Extract the [X, Y] coordinate from the center of the cell holding the provided text.  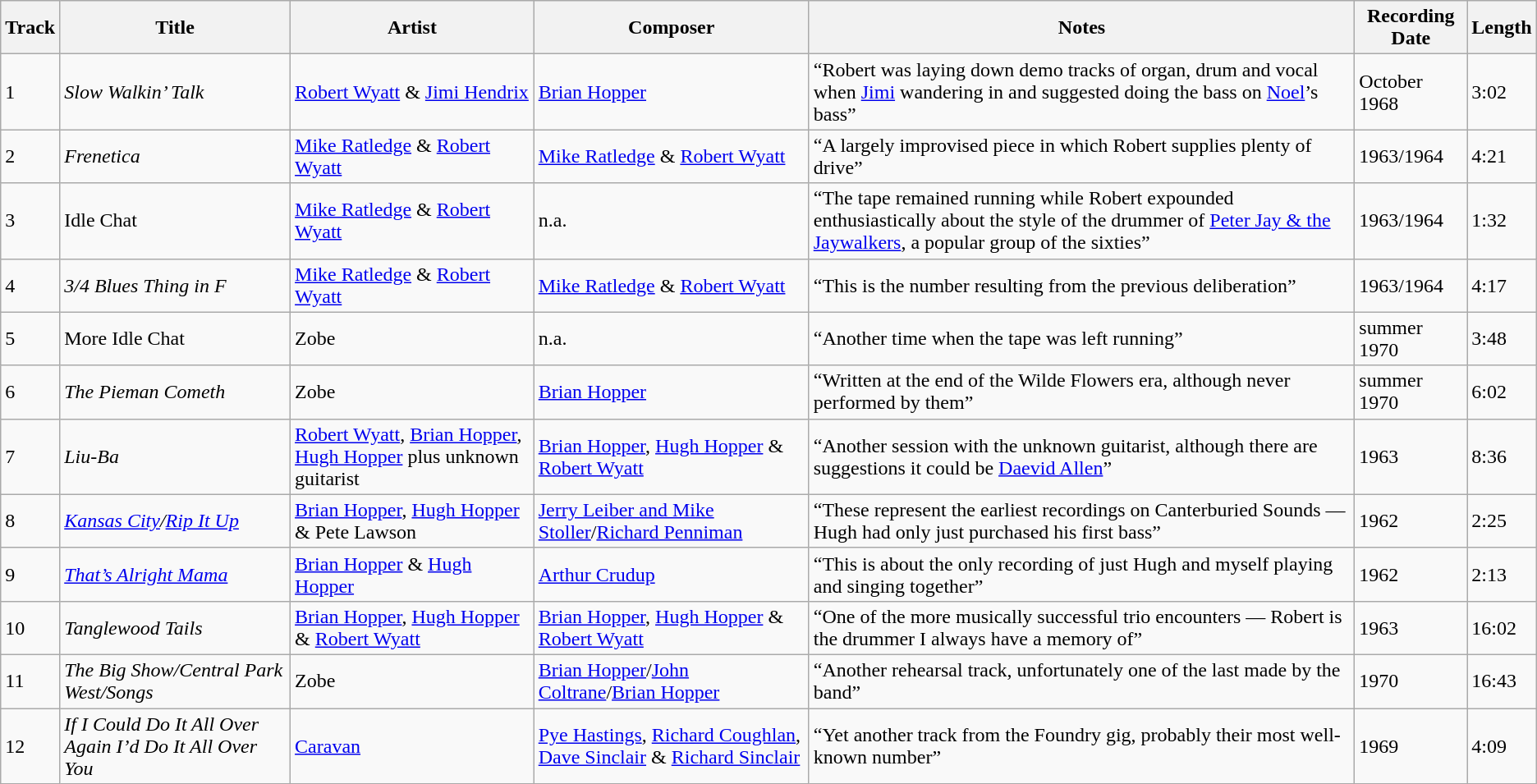
Pye Hastings, Richard Coughlan, Dave Sinclair & Richard Sinclair [672, 745]
10 [30, 627]
2:25 [1502, 520]
Robert Wyatt & Jimi Hendrix [412, 92]
3:48 [1502, 338]
“Robert was laying down demo tracks of organ, drum and vocal when Jimi wandering in and suggested doing the bass on Noel’s bass” [1082, 92]
Liu-Ba [176, 456]
“Another session with the unknown guitarist, although there are suggestions it could be Daevid Allen” [1082, 456]
Length [1502, 28]
Jerry Leiber and Mike Stoller/Richard Penniman [672, 520]
5 [30, 338]
1 [30, 92]
Idle Chat [176, 221]
“Yet another track from the Foundry gig, probably their most well-known number” [1082, 745]
Brian Hopper/John Coltrane/Brian Hopper [672, 681]
Robert Wyatt, Brian Hopper, Hugh Hopper plus unknown guitarist [412, 456]
12 [30, 745]
Brian Hopper, Hugh Hopper & Pete Lawson [412, 520]
“This is about the only recording of just Hugh and myself playing and singing together” [1082, 575]
Brian Hopper & Hugh Hopper [412, 575]
Title [176, 28]
6:02 [1502, 392]
“Another time when the tape was left running” [1082, 338]
“Another rehearsal track, unfortunately one of the last made by the band” [1082, 681]
8:36 [1502, 456]
1:32 [1502, 221]
4:17 [1502, 286]
Track [30, 28]
16:02 [1502, 627]
7 [30, 456]
Slow Walkin’ Talk [176, 92]
3 [30, 221]
Frenetica [176, 156]
“This is the number resulting from the previous deliberation” [1082, 286]
2:13 [1502, 575]
4:21 [1502, 156]
Notes [1082, 28]
Composer [672, 28]
The Pieman Cometh [176, 392]
6 [30, 392]
Artist [412, 28]
That’s Alright Mama [176, 575]
If I Could Do It All Over Again I’d Do It All Over You [176, 745]
11 [30, 681]
1969 [1411, 745]
9 [30, 575]
“Written at the end of the Wilde Flowers era, although never performed by them” [1082, 392]
3:02 [1502, 92]
8 [30, 520]
2 [30, 156]
Arthur Crudup [672, 575]
Caravan [412, 745]
“These represent the earliest recordings on Canterburied Sounds — Hugh had only just purchased his first bass” [1082, 520]
4 [30, 286]
More Idle Chat [176, 338]
Tanglewood Tails [176, 627]
3/4 Blues Thing in F [176, 286]
The Big Show/Central Park West/Songs [176, 681]
Recording Date [1411, 28]
“One of the more musically successful trio encounters — Robert is the drummer I always have a memory of” [1082, 627]
16:43 [1502, 681]
4:09 [1502, 745]
Kansas City/Rip It Up [176, 520]
“A largely improvised piece in which Robert supplies plenty of drive” [1082, 156]
October 1968 [1411, 92]
1970 [1411, 681]
